Extract the (x, y) coordinate from the center of the cell holding the provided text.  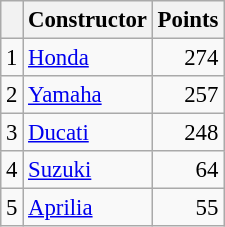
Honda (88, 58)
1 (12, 58)
64 (188, 170)
257 (188, 95)
3 (12, 133)
Constructor (88, 20)
274 (188, 58)
Yamaha (88, 95)
Points (188, 20)
Suzuki (88, 170)
4 (12, 170)
5 (12, 208)
2 (12, 95)
55 (188, 208)
Aprilia (88, 208)
Ducati (88, 133)
248 (188, 133)
